Detect which cell encompasses the target text, then output its [x, y] center coordinate. 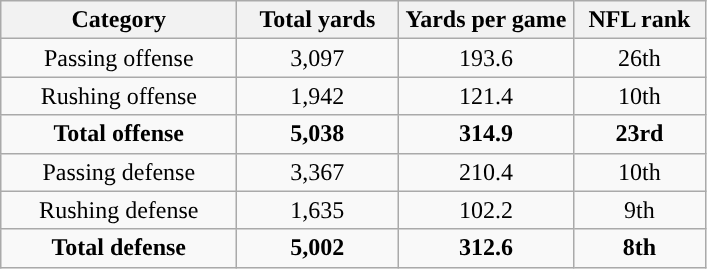
3,367 [318, 172]
Passing offense [119, 58]
26th [640, 58]
Yards per game [486, 20]
Rushing offense [119, 96]
Rushing defense [119, 210]
210.4 [486, 172]
Category [119, 20]
Total defense [119, 248]
NFL rank [640, 20]
8th [640, 248]
3,097 [318, 58]
121.4 [486, 96]
193.6 [486, 58]
312.6 [486, 248]
5,002 [318, 248]
Total offense [119, 134]
1,635 [318, 210]
Passing defense [119, 172]
102.2 [486, 210]
5,038 [318, 134]
Total yards [318, 20]
23rd [640, 134]
1,942 [318, 96]
9th [640, 210]
314.9 [486, 134]
